Capture the cell that displays the provided text and extract its [X, Y] central coordinate. 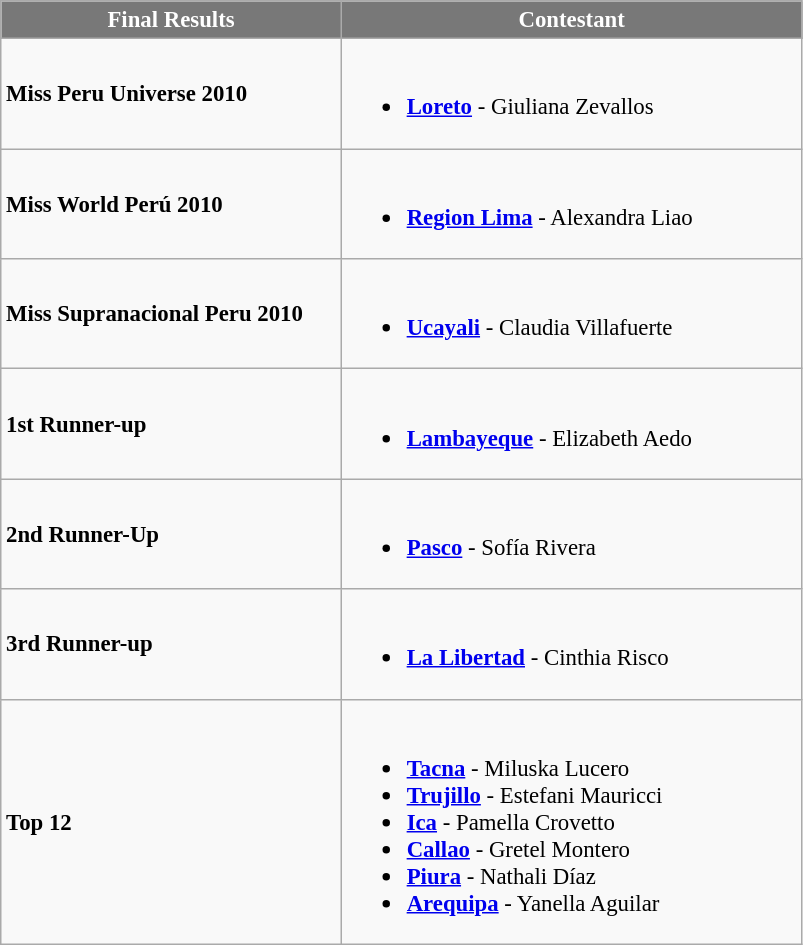
2nd Runner-Up [172, 534]
Top 12 [172, 822]
Region Lima - Alexandra Liao [572, 204]
Final Results [172, 20]
Miss Supranacional Peru 2010 [172, 314]
Miss World Perú 2010 [172, 204]
Tacna - Miluska Lucero Trujillo - Estefani Mauricci Ica - Pamella Crovetto Callao - Gretel Montero Piura - Nathali Díaz Arequipa - Yanella Aguilar [572, 822]
Loreto - Giuliana Zevallos [572, 94]
3rd Runner-up [172, 644]
Lambayeque - Elizabeth Aedo [572, 424]
Contestant [572, 20]
Pasco - Sofía Rivera [572, 534]
Miss Peru Universe 2010 [172, 94]
1st Runner-up [172, 424]
Ucayali - Claudia Villafuerte [572, 314]
La Libertad - Cinthia Risco [572, 644]
